Scan for the cell matching the given text and deliver its [X, Y] coordinate at center. 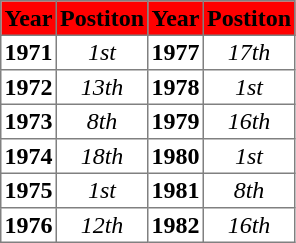
1982 [176, 225]
1972 [29, 87]
17th [249, 52]
13th [102, 87]
1975 [29, 190]
1973 [29, 121]
1977 [176, 52]
12th [102, 225]
1976 [29, 225]
1978 [176, 87]
1979 [176, 121]
18th [102, 156]
1974 [29, 156]
1980 [176, 156]
1971 [29, 52]
1981 [176, 190]
